Return the (x, y) coordinate for the center point of the cell that contains the specified text.  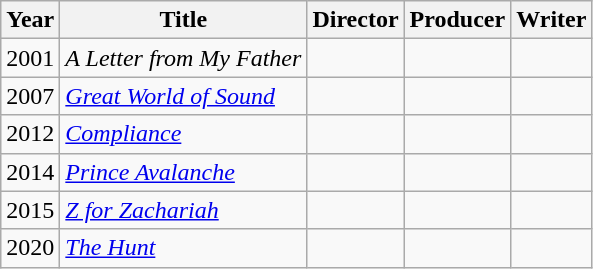
Writer (552, 20)
Great World of Sound (184, 96)
Producer (458, 20)
2007 (30, 96)
Year (30, 20)
2012 (30, 134)
Compliance (184, 134)
The Hunt (184, 248)
Title (184, 20)
Director (356, 20)
2014 (30, 172)
2001 (30, 58)
Prince Avalanche (184, 172)
A Letter from My Father (184, 58)
2015 (30, 210)
Z for Zachariah (184, 210)
2020 (30, 248)
